Scan for the cell matching the given text and deliver its (x, y) coordinate at center. 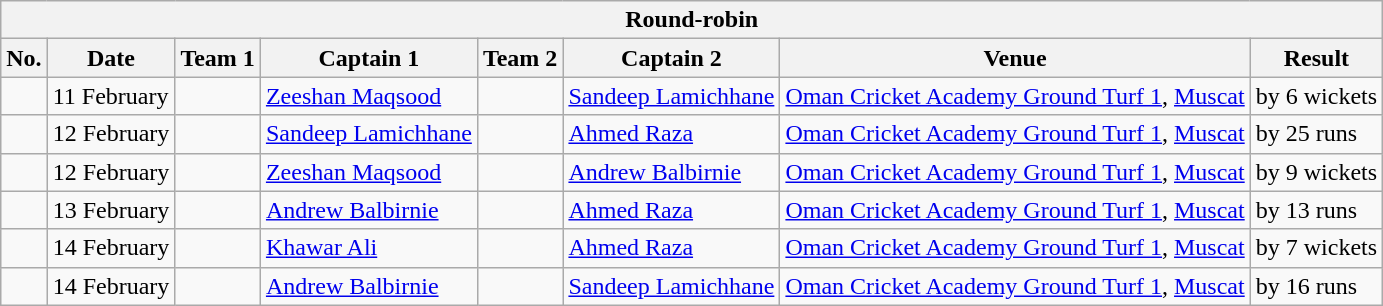
No. (24, 58)
Round-robin (692, 20)
Team 2 (520, 58)
by 13 runs (1316, 210)
by 7 wickets (1316, 248)
11 February (111, 96)
Team 1 (218, 58)
Khawar Ali (368, 248)
Date (111, 58)
13 February (111, 210)
Result (1316, 58)
by 16 runs (1316, 286)
by 6 wickets (1316, 96)
Venue (1015, 58)
by 9 wickets (1316, 172)
by 25 runs (1316, 134)
Captain 1 (368, 58)
Captain 2 (672, 58)
